Scan for the cell matching the given text and deliver its (X, Y) coordinate at center. 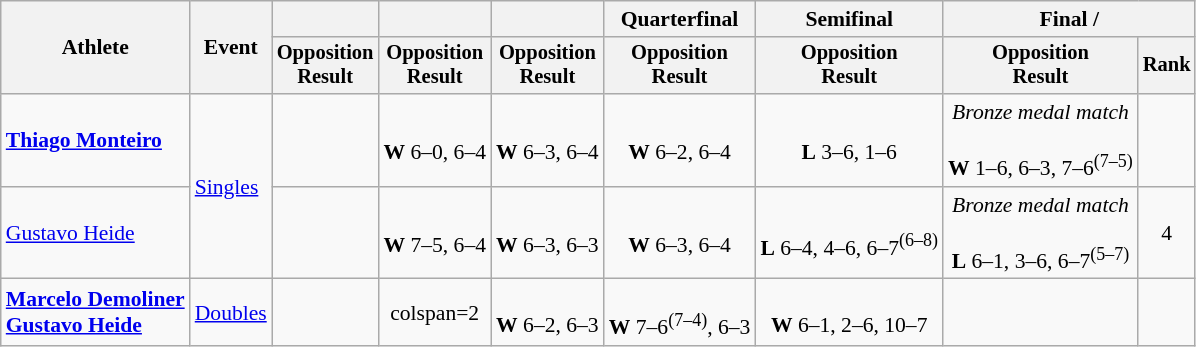
Gustavo Heide (96, 233)
W 6–2, 6–3 (548, 312)
colspan=2 (434, 312)
Thiago Monteiro (96, 140)
Bronze medal matchL 6–1, 3–6, 6–7(5–7) (1040, 233)
Semifinal (849, 19)
Marcelo DemolinerGustavo Heide (96, 312)
W 6–1, 2–6, 10–7 (849, 312)
W 6–2, 6–4 (680, 140)
Bronze medal matchW 1–6, 6–3, 7–6(7–5) (1040, 140)
Quarterfinal (680, 19)
Singles (231, 186)
4 (1167, 233)
Athlete (96, 48)
W 7–5, 6–4 (434, 233)
W 7–6(7–4), 6–3 (680, 312)
Doubles (231, 312)
Final / (1069, 19)
L 6–4, 4–6, 6–7(6–8) (849, 233)
W 6–3, 6–3 (548, 233)
Event (231, 48)
Rank (1167, 66)
L 3–6, 1–6 (849, 140)
W 6–0, 6–4 (434, 140)
